Return the [X, Y] coordinate for the center point of the cell that contains the specified text.  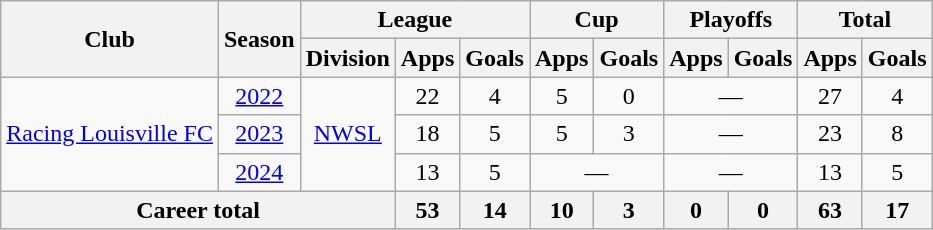
NWSL [348, 134]
Division [348, 58]
Playoffs [731, 20]
2024 [259, 172]
27 [830, 96]
10 [562, 210]
Cup [597, 20]
Total [865, 20]
14 [495, 210]
18 [427, 134]
Racing Louisville FC [110, 134]
2023 [259, 134]
63 [830, 210]
23 [830, 134]
Season [259, 39]
Career total [198, 210]
Club [110, 39]
53 [427, 210]
2022 [259, 96]
League [414, 20]
22 [427, 96]
8 [897, 134]
17 [897, 210]
